Pinpoint the cell where the given text exists, returning its (X, Y) midpoint coordinate. 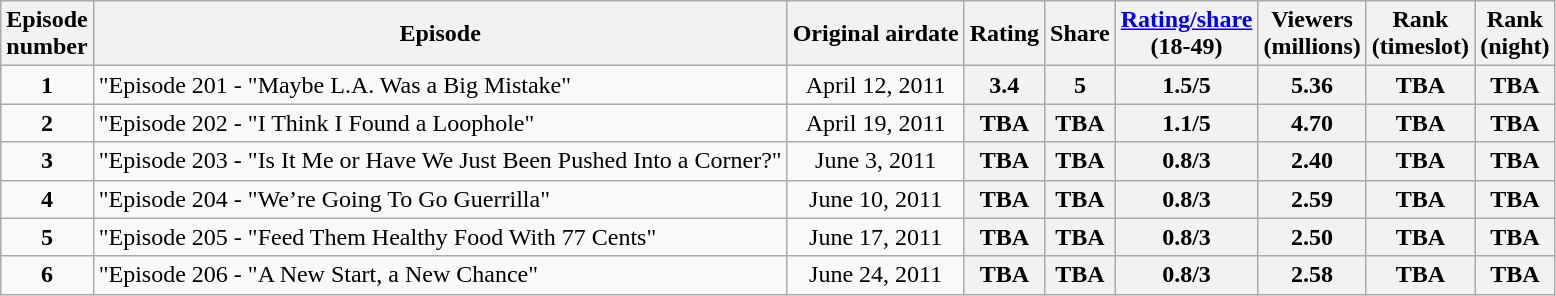
4.70 (1312, 123)
April 19, 2011 (876, 123)
Viewers(millions) (1312, 34)
Episodenumber (47, 34)
2.59 (1312, 199)
2.50 (1312, 237)
April 12, 2011 (876, 85)
June 3, 2011 (876, 161)
June 17, 2011 (876, 237)
"Episode 201 - "Maybe L.A. Was a Big Mistake" (440, 85)
1 (47, 85)
"Episode 206 - "A New Start, a New Chance" (440, 275)
6 (47, 275)
Episode (440, 34)
"Episode 202 - "I Think I Found a Loophole" (440, 123)
Share (1080, 34)
Rank(timeslot) (1420, 34)
Original airdate (876, 34)
June 24, 2011 (876, 275)
1.1/5 (1186, 123)
5.36 (1312, 85)
Rating/share(18-49) (1186, 34)
"Episode 203 - "Is It Me or Have We Just Been Pushed Into a Corner?" (440, 161)
"Episode 204 - "We’re Going To Go Guerrilla" (440, 199)
2.40 (1312, 161)
Rating (1004, 34)
3 (47, 161)
1.5/5 (1186, 85)
"Episode 205 - "Feed Them Healthy Food With 77 Cents" (440, 237)
2.58 (1312, 275)
3.4 (1004, 85)
June 10, 2011 (876, 199)
4 (47, 199)
Rank(night) (1515, 34)
2 (47, 123)
